For the text-containing cell, return its midpoint in [x, y] coordinate format. 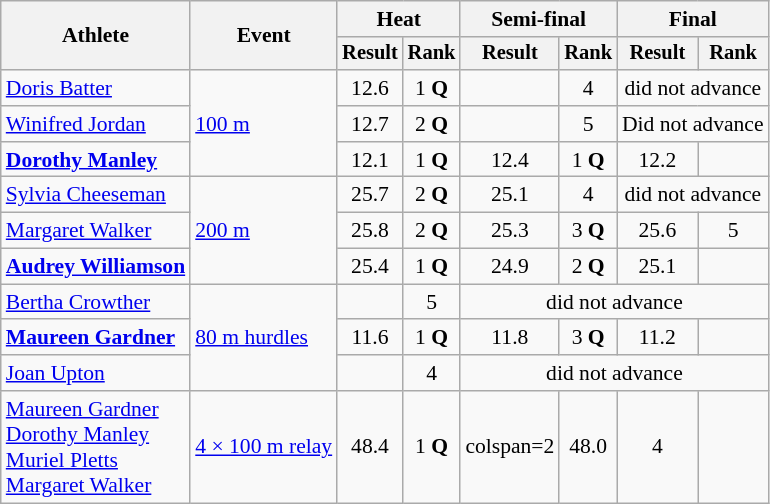
12.6 [370, 88]
48.4 [370, 447]
Event [264, 36]
200 m [264, 230]
Margaret Walker [96, 231]
25.8 [370, 231]
100 m [264, 124]
Did not advance [693, 124]
25.4 [370, 267]
Athlete [96, 36]
12.4 [510, 160]
colspan=2 [510, 447]
Joan Upton [96, 373]
12.7 [370, 124]
Doris Batter [96, 88]
48.0 [588, 447]
Bertha Crowther [96, 302]
Winifred Jordan [96, 124]
12.1 [370, 160]
12.2 [658, 160]
Dorothy Manley [96, 160]
11.2 [658, 338]
4 × 100 m relay [264, 447]
25.3 [510, 231]
24.9 [510, 267]
Audrey Williamson [96, 267]
80 m hurdles [264, 338]
Heat [398, 19]
Sylvia Cheeseman [96, 195]
11.6 [370, 338]
Maureen Gardner [96, 338]
Final [693, 19]
11.8 [510, 338]
Semi-final [538, 19]
25.6 [658, 231]
Maureen GardnerDorothy ManleyMuriel PlettsMargaret Walker [96, 447]
25.7 [370, 195]
